Determine the (x, y) coordinate at the center of the cell enclosing the given text.  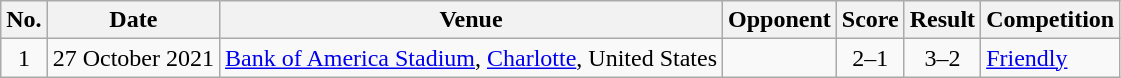
Result (942, 20)
1 (24, 58)
Opponent (780, 20)
27 October 2021 (133, 58)
Bank of America Stadium, Charlotte, United States (472, 58)
2–1 (870, 58)
No. (24, 20)
Competition (1050, 20)
Score (870, 20)
Date (133, 20)
3–2 (942, 58)
Friendly (1050, 58)
Venue (472, 20)
